For the text-containing cell, return its midpoint in [X, Y] coordinate format. 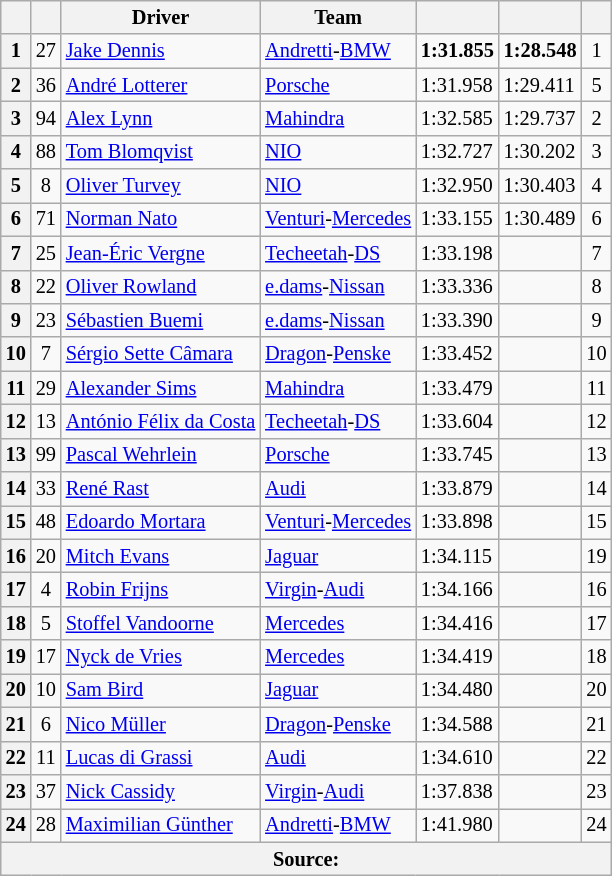
Source: [306, 859]
Pascal Wehrlein [160, 455]
Norman Nato [160, 219]
88 [46, 152]
1:34.480 [458, 690]
27 [46, 51]
Tom Blomqvist [160, 152]
1:33.879 [458, 489]
Stoffel Vandoorne [160, 623]
Jake Dennis [160, 51]
33 [46, 489]
Edoardo Mortara [160, 522]
Oliver Rowland [160, 287]
1:32.727 [458, 152]
Maximilian Günther [160, 825]
1:34.416 [458, 623]
Jean-Éric Vergne [160, 253]
1:33.336 [458, 287]
Nyck de Vries [160, 657]
1:34.610 [458, 758]
Alexander Sims [160, 388]
1:30.403 [540, 186]
1:34.419 [458, 657]
1:31.958 [458, 85]
29 [46, 388]
48 [46, 522]
1:29.411 [540, 85]
Sébastien Buemi [160, 320]
Mitch Evans [160, 556]
1:29.737 [540, 118]
1:33.390 [458, 320]
99 [46, 455]
Nick Cassidy [160, 791]
1:28.548 [540, 51]
94 [46, 118]
René Rast [160, 489]
1:33.604 [458, 421]
1:33.452 [458, 354]
1:33.155 [458, 219]
Sam Bird [160, 690]
1:32.950 [458, 186]
28 [46, 825]
1:31.855 [458, 51]
Robin Frijns [160, 589]
Team [338, 17]
37 [46, 791]
36 [46, 85]
1:30.202 [540, 152]
1:34.115 [458, 556]
1:34.166 [458, 589]
1:37.838 [458, 791]
André Lotterer [160, 85]
Oliver Turvey [160, 186]
1:32.585 [458, 118]
1:41.980 [458, 825]
António Félix da Costa [160, 421]
Sérgio Sette Câmara [160, 354]
Nico Müller [160, 724]
25 [46, 253]
1:33.898 [458, 522]
71 [46, 219]
1:33.479 [458, 388]
Driver [160, 17]
1:33.745 [458, 455]
1:33.198 [458, 253]
1:34.588 [458, 724]
Lucas di Grassi [160, 758]
1:30.489 [540, 219]
Alex Lynn [160, 118]
